From the cell containing the given text, extract its center point as [X, Y] coordinate. 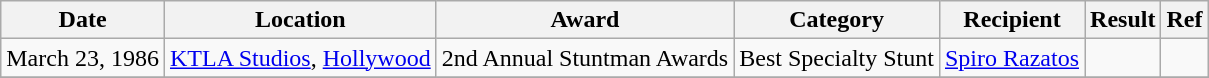
Category [837, 20]
Best Specialty Stunt [837, 58]
Location [300, 20]
KTLA Studios, Hollywood [300, 58]
Recipient [1012, 20]
Date [83, 20]
2nd Annual Stuntman Awards [585, 58]
Spiro Razatos [1012, 58]
Result [1123, 20]
Award [585, 20]
March 23, 1986 [83, 58]
Ref [1184, 20]
